Identify which cell holds the provided text, then report its [x, y] central coordinate. 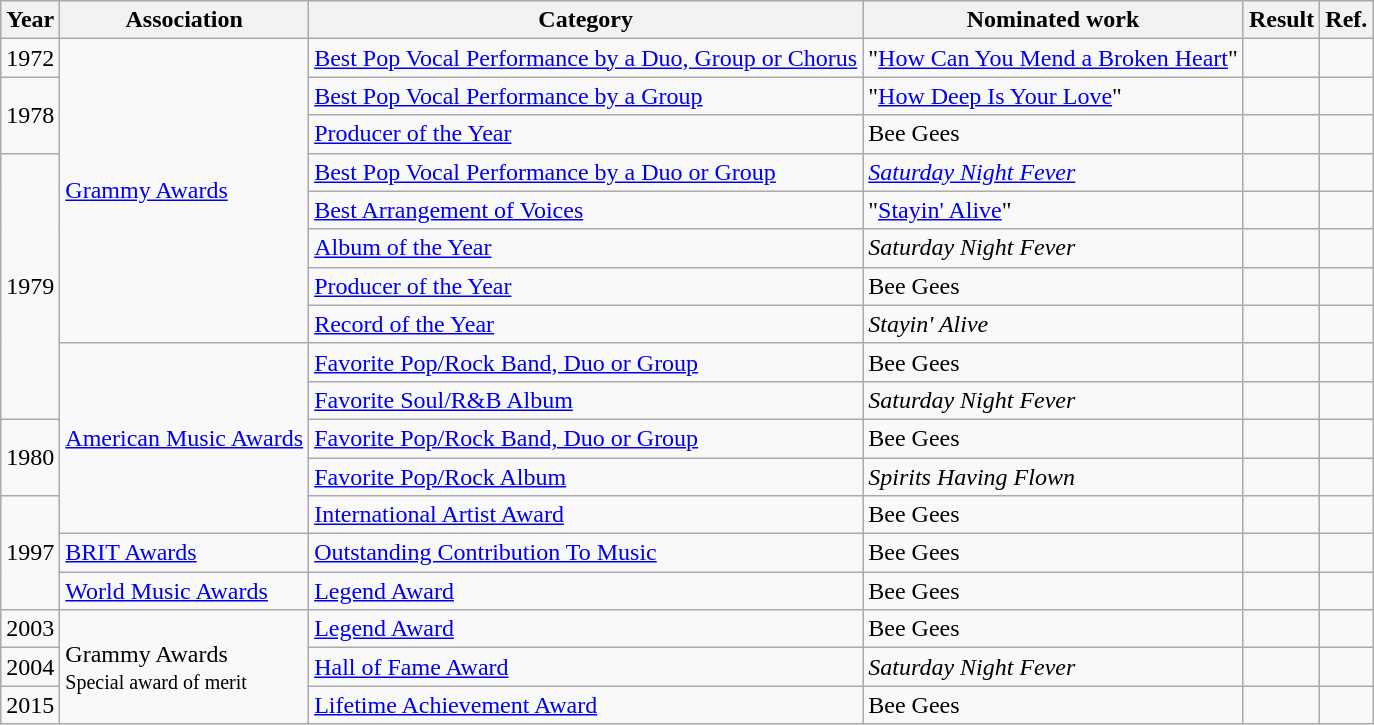
2015 [30, 705]
1979 [30, 286]
Grammy Awards [184, 191]
Ref. [1346, 20]
Category [586, 20]
Spirits Having Flown [1054, 477]
Best Arrangement of Voices [586, 210]
"How Can You Mend a Broken Heart" [1054, 58]
Record of the Year [586, 324]
Association [184, 20]
Result [1281, 20]
Lifetime Achievement Award [586, 705]
1980 [30, 457]
Best Pop Vocal Performance by a Duo, Group or Chorus [586, 58]
BRIT Awards [184, 553]
1978 [30, 115]
Album of the Year [586, 248]
Best Pop Vocal Performance by a Duo or Group [586, 172]
1997 [30, 553]
"How Deep Is Your Love" [1054, 96]
Outstanding Contribution To Music [586, 553]
Best Pop Vocal Performance by a Group [586, 96]
Nominated work [1054, 20]
Stayin' Alive [1054, 324]
1972 [30, 58]
Favorite Soul/R&B Album [586, 400]
Favorite Pop/Rock Album [586, 477]
Year [30, 20]
2003 [30, 629]
2004 [30, 667]
American Music Awards [184, 438]
"Stayin' Alive" [1054, 210]
World Music Awards [184, 591]
Grammy AwardsSpecial award of merit [184, 667]
International Artist Award [586, 515]
Hall of Fame Award [586, 667]
